Extract the (x, y) coordinate from the center of the cell holding the provided text.  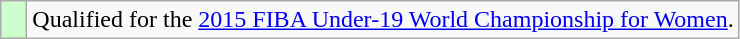
Qualified for the 2015 FIBA Under-19 World Championship for Women. (383, 20)
